Output the (X, Y) coordinate of the center of the cell containing the given text.  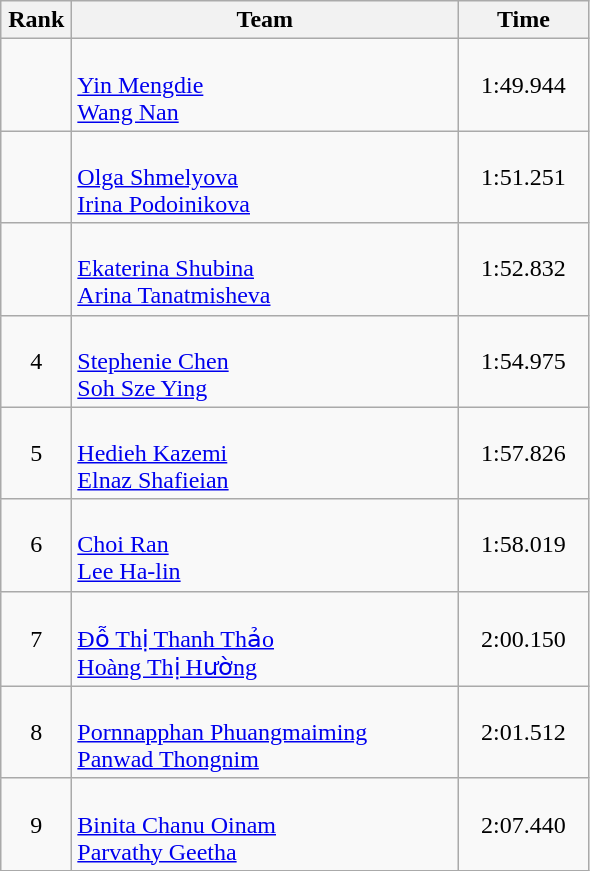
1:52.832 (524, 269)
2:00.150 (524, 638)
8 (36, 732)
6 (36, 545)
9 (36, 824)
Olga ShmelyovaIrina Podoinikova (265, 177)
1:58.019 (524, 545)
2:07.440 (524, 824)
4 (36, 361)
7 (36, 638)
Rank (36, 20)
1:57.826 (524, 453)
Ekaterina ShubinaArina Tanatmisheva (265, 269)
Đỗ Thị Thanh ThảoHoàng Thị Hường (265, 638)
Choi RanLee Ha-lin (265, 545)
Binita Chanu OinamParvathy Geetha (265, 824)
1:49.944 (524, 85)
Yin MengdieWang Nan (265, 85)
Team (265, 20)
1:51.251 (524, 177)
1:54.975 (524, 361)
5 (36, 453)
Stephenie ChenSoh Sze Ying (265, 361)
Time (524, 20)
2:01.512 (524, 732)
Hedieh KazemiElnaz Shafieian (265, 453)
Pornnapphan PhuangmaimingPanwad Thongnim (265, 732)
